Find where the given text appears and provide that cell's center as (x, y) coordinate. 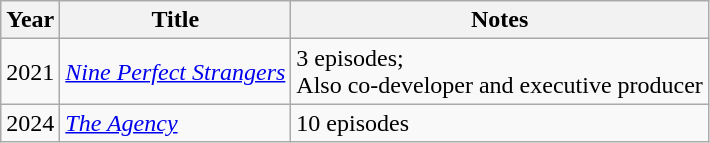
The Agency (176, 123)
Year (30, 20)
Title (176, 20)
Nine Perfect Strangers (176, 72)
3 episodes;Also co-developer and executive producer (500, 72)
Notes (500, 20)
2024 (30, 123)
2021 (30, 72)
10 episodes (500, 123)
